Return the [x, y] coordinate for the center point of the cell that contains the specified text.  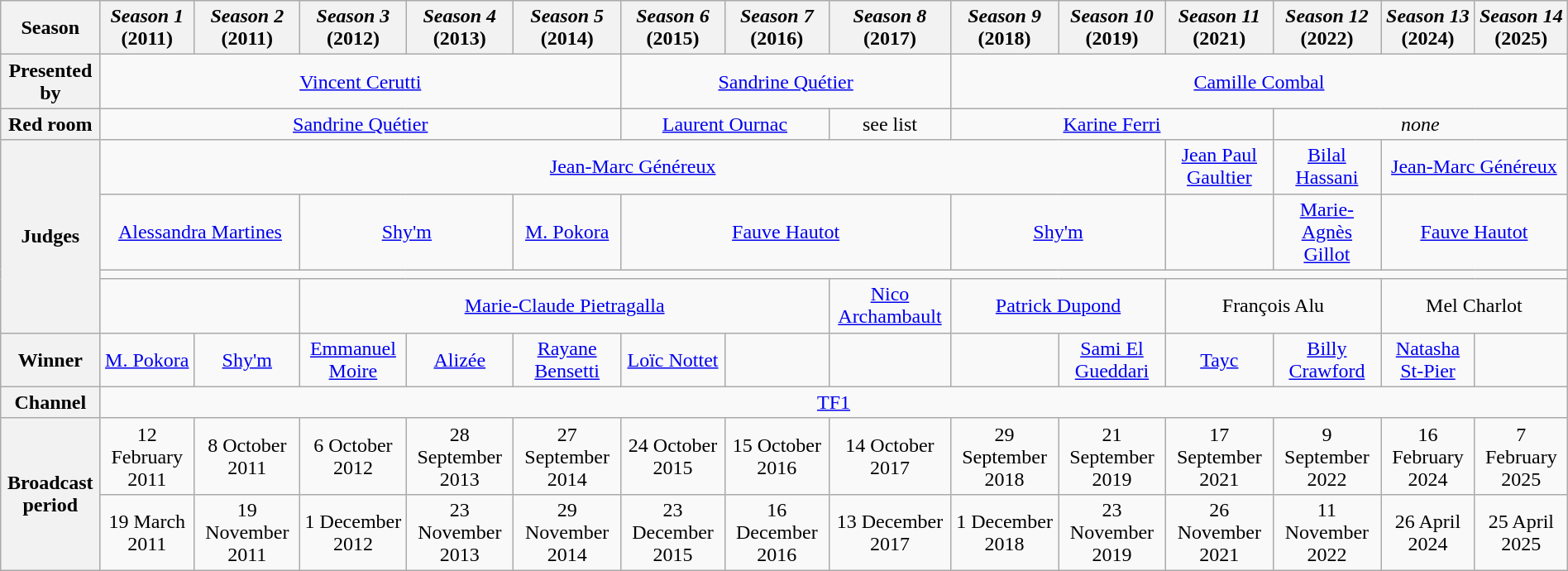
1 December 2018 [1005, 532]
Marie-Claude Pietragalla [564, 306]
12 February 2011 [147, 456]
TF1 [834, 402]
Season 10(2019) [1112, 28]
Bilal Hassani [1327, 167]
23 November 2019 [1112, 532]
Judges [50, 237]
9 September 2022 [1327, 456]
Nico Archambault [890, 306]
Season 14(2025) [1521, 28]
Season 3(2012) [353, 28]
Season 8(2017) [890, 28]
Season [50, 28]
15 October 2016 [777, 456]
26 April 2024 [1428, 532]
Alizée [460, 359]
Season 2(2011) [247, 28]
1 December 2012 [353, 532]
17 September 2021 [1219, 456]
14 October 2017 [890, 456]
Channel [50, 402]
Season 11(2021) [1219, 28]
Sami El Gueddari [1112, 359]
16 December 2016 [777, 532]
Billy Crawford [1327, 359]
28 September 2013 [460, 456]
Season 9(2018) [1005, 28]
Season 7(2016) [777, 28]
29 September 2018 [1005, 456]
19 November 2011 [247, 532]
Season 13(2024) [1428, 28]
Mel Charlot [1475, 306]
Karine Ferri [1112, 124]
Laurent Ournac [725, 124]
Presented by [50, 81]
13 December 2017 [890, 532]
29 November 2014 [567, 532]
see list [890, 124]
Season 5(2014) [567, 28]
27 September 2014 [567, 456]
8 October 2011 [247, 456]
Emmanuel Moire [353, 359]
François Alu [1273, 306]
Alessandra Martines [200, 232]
Season 12(2022) [1327, 28]
16 February 2024 [1428, 456]
Vincent Cerutti [361, 81]
Marie-Agnès Gillot [1327, 232]
25 April 2025 [1521, 532]
24 October 2015 [673, 456]
Season 6(2015) [673, 28]
Broadcastperiod [50, 494]
Red room [50, 124]
19 March 2011 [147, 532]
Season 1(2011) [147, 28]
Camille Combal [1260, 81]
Tayc [1219, 359]
21 September 2019 [1112, 456]
Patrick Dupond [1059, 306]
Natasha St-Pier [1428, 359]
23 November 2013 [460, 532]
none [1420, 124]
26 November 2021 [1219, 532]
Winner [50, 359]
7 February 2025 [1521, 456]
Season 4(2013) [460, 28]
11 November 2022 [1327, 532]
Loïc Nottet [673, 359]
6 October 2012 [353, 456]
Jean Paul Gaultier [1219, 167]
Rayane Bensetti [567, 359]
23 December 2015 [673, 532]
